Locate the cell with the specified text and output its (x, y) center coordinate. 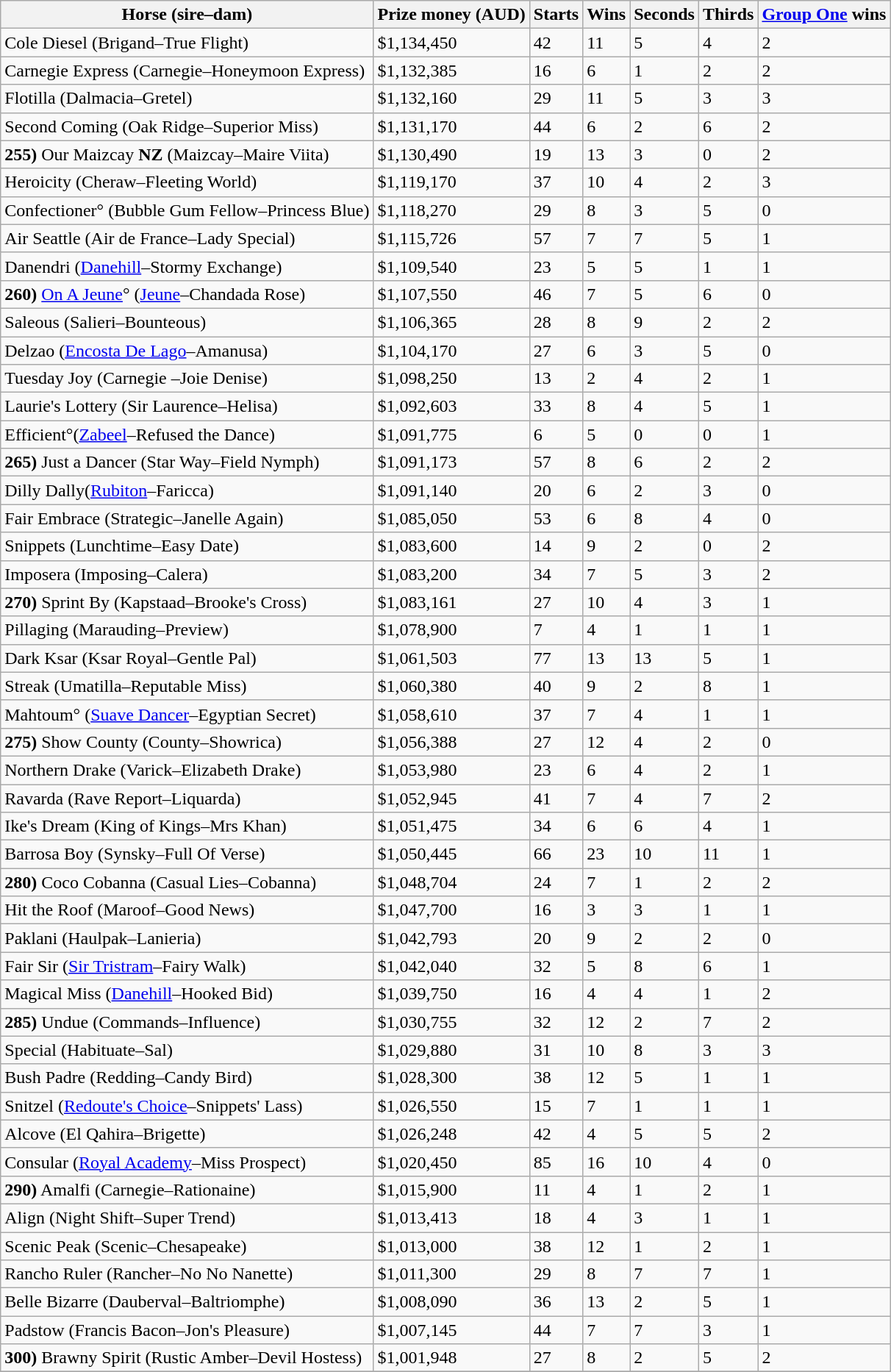
Confectioner° (Bubble Gum Fellow–Princess Blue) (187, 210)
$1,029,880 (451, 1050)
Scenic Peak (Scenic–Chesapeake) (187, 1246)
$1,083,161 (451, 602)
$1,083,200 (451, 574)
$1,008,090 (451, 1302)
$1,050,445 (451, 854)
$1,001,948 (451, 1358)
Heroicity (Cheraw–Fleeting World) (187, 182)
$1,132,385 (451, 71)
$1,083,600 (451, 546)
$1,078,900 (451, 630)
$1,109,540 (451, 266)
Imposera (Imposing–Calera) (187, 574)
28 (556, 322)
Danendri (Danehill–Stormy Exchange) (187, 266)
$1,115,726 (451, 238)
Bush Padre (Redding–Candy Bird) (187, 1078)
36 (556, 1302)
$1,030,755 (451, 1022)
19 (556, 154)
$1,091,140 (451, 490)
46 (556, 294)
260) On A Jeune° (Jeune–Chandada Rose) (187, 294)
Efficient°(Zabeel–Refused the Dance) (187, 435)
275) Show County (County–Showrica) (187, 742)
$1,048,704 (451, 882)
$1,013,000 (451, 1246)
$1,042,793 (451, 938)
$1,053,980 (451, 770)
Belle Bizarre (Dauberval–Baltriomphe) (187, 1302)
Prize money (AUD) (451, 15)
Thirds (728, 15)
Tuesday Joy (Carnegie –Joie Denise) (187, 379)
Pillaging (Marauding–Preview) (187, 630)
280) Coco Cobanna (Casual Lies–Cobanna) (187, 882)
Ike's Dream (King of Kings–Mrs Khan) (187, 826)
$1,119,170 (451, 182)
Saleous (Salieri–Bounteous) (187, 322)
Second Coming (Oak Ridge–Superior Miss) (187, 126)
$1,011,300 (451, 1274)
$1,020,450 (451, 1162)
18 (556, 1218)
$1,039,750 (451, 994)
$1,013,413 (451, 1218)
$1,106,365 (451, 322)
Starts (556, 15)
Northern Drake (Varick–Elizabeth Drake) (187, 770)
Horse (sire–dam) (187, 15)
Wins (606, 15)
$1,104,170 (451, 351)
Rancho Ruler (Rancher–No No Nanette) (187, 1274)
Streak (Umatilla–Reputable Miss) (187, 686)
24 (556, 882)
$1,060,380 (451, 686)
Hit the Roof (Maroof–Good News) (187, 910)
Cole Diesel (Brigand–True Flight) (187, 43)
285) Undue (Commands–Influence) (187, 1022)
$1,058,610 (451, 714)
Fair Embrace (Strategic–Janelle Again) (187, 518)
$1,092,603 (451, 407)
$1,107,550 (451, 294)
Group One wins (824, 15)
31 (556, 1050)
Seconds (665, 15)
Snitzel (Redoute's Choice–Snippets' Lass) (187, 1106)
85 (556, 1162)
41 (556, 798)
Magical Miss (Danehill–Hooked Bid) (187, 994)
Carnegie Express (Carnegie–Honeymoon Express) (187, 71)
$1,028,300 (451, 1078)
$1,118,270 (451, 210)
Barrosa Boy (Synsky–Full Of Verse) (187, 854)
66 (556, 854)
Align (Night Shift–Super Trend) (187, 1218)
40 (556, 686)
290) Amalfi (Carnegie–Rationaine) (187, 1190)
53 (556, 518)
$1,091,173 (451, 462)
$1,131,170 (451, 126)
Delzao (Encosta De Lago–Amanusa) (187, 351)
Laurie's Lottery (Sir Laurence–Helisa) (187, 407)
Flotilla (Dalmacia–Gretel) (187, 99)
$1,052,945 (451, 798)
$1,051,475 (451, 826)
Fair Sir (Sir Tristram–Fairy Walk) (187, 966)
$1,085,050 (451, 518)
$1,056,388 (451, 742)
270) Sprint By (Kapstaad–Brooke's Cross) (187, 602)
$1,042,040 (451, 966)
14 (556, 546)
$1,130,490 (451, 154)
265) Just a Dancer (Star Way–Field Nymph) (187, 462)
Special (Habituate–Sal) (187, 1050)
Alcove (El Qahira–Brigette) (187, 1134)
Dark Ksar (Ksar Royal–Gentle Pal) (187, 658)
$1,132,160 (451, 99)
15 (556, 1106)
$1,026,550 (451, 1106)
Consular (Royal Academy–Miss Prospect) (187, 1162)
255) Our Maizcay NZ (Maizcay–Maire Viita) (187, 154)
Air Seattle (Air de France–Lady Special) (187, 238)
$1,061,503 (451, 658)
$1,134,450 (451, 43)
$1,047,700 (451, 910)
77 (556, 658)
$1,098,250 (451, 379)
Snippets (Lunchtime–Easy Date) (187, 546)
$1,026,248 (451, 1134)
300) Brawny Spirit (Rustic Amber–Devil Hostess) (187, 1358)
Paklani (Haulpak–Lanieria) (187, 938)
Ravarda (Rave Report–Liquarda) (187, 798)
$1,091,775 (451, 435)
Padstow (Francis Bacon–Jon's Pleasure) (187, 1330)
$1,015,900 (451, 1190)
33 (556, 407)
Dilly Dally(Rubiton–Faricca) (187, 490)
$1,007,145 (451, 1330)
Mahtoum° (Suave Dancer–Egyptian Secret) (187, 714)
